For the text-containing cell, return its midpoint in (X, Y) coordinate format. 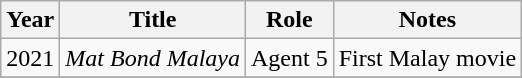
Agent 5 (290, 58)
Year (30, 20)
2021 (30, 58)
Title (153, 20)
Notes (427, 20)
First Malay movie (427, 58)
Role (290, 20)
Mat Bond Malaya (153, 58)
